Determine the [X, Y] coordinate at the center of the cell enclosing the given text.  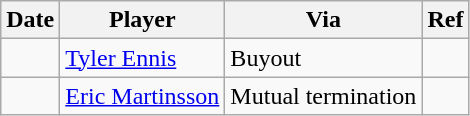
Ref [446, 20]
Tyler Ennis [142, 58]
Player [142, 20]
Buyout [324, 58]
Via [324, 20]
Date [30, 20]
Eric Martinsson [142, 96]
Mutual termination [324, 96]
